Determine the [x, y] coordinate at the center of the cell enclosing the given text.  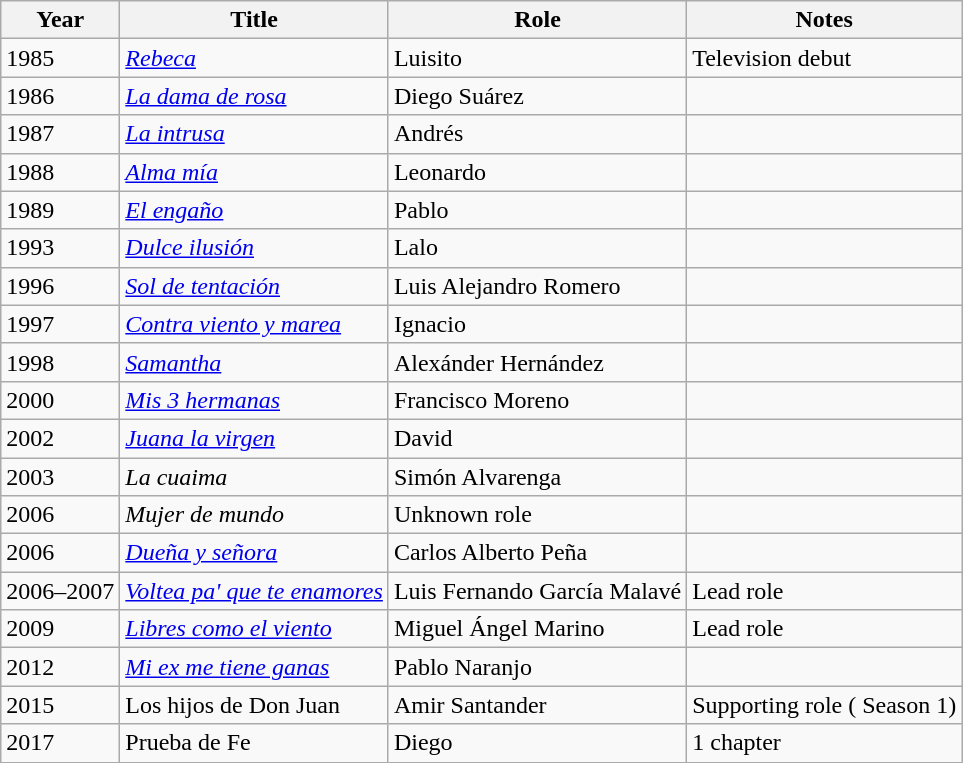
1998 [60, 362]
Diego Suárez [537, 96]
2012 [60, 667]
Voltea pa' que te enamores [254, 591]
Dueña y señora [254, 553]
Supporting role ( Season 1) [824, 705]
Mujer de mundo [254, 515]
Pablo [537, 210]
El engaño [254, 210]
Alexánder Hernández [537, 362]
Simón Alvarenga [537, 477]
Prueba de Fe [254, 743]
Pablo Naranjo [537, 667]
2017 [60, 743]
2009 [60, 629]
Luisito [537, 58]
Carlos Alberto Peña [537, 553]
Luis Fernando García Malavé [537, 591]
1996 [60, 286]
La cuaima [254, 477]
1987 [60, 134]
1993 [60, 248]
Lalo [537, 248]
Luis Alejandro Romero [537, 286]
Television debut [824, 58]
Los hijos de Don Juan [254, 705]
2002 [60, 438]
Francisco Moreno [537, 400]
Contra viento y marea [254, 324]
Rebeca [254, 58]
2003 [60, 477]
La dama de rosa [254, 96]
2000 [60, 400]
1989 [60, 210]
Mis 3 hermanas [254, 400]
Role [537, 20]
Mi ex me tiene ganas [254, 667]
1988 [60, 172]
Libres como el viento [254, 629]
Alma mía [254, 172]
1985 [60, 58]
Leonardo [537, 172]
Year [60, 20]
Juana la virgen [254, 438]
Notes [824, 20]
Title [254, 20]
La intrusa [254, 134]
Amir Santander [537, 705]
Miguel Ángel Marino [537, 629]
1997 [60, 324]
Samantha [254, 362]
David [537, 438]
2006–2007 [60, 591]
Dulce ilusión [254, 248]
Unknown role [537, 515]
Sol de tentación [254, 286]
Andrés [537, 134]
Diego [537, 743]
Ignacio [537, 324]
1986 [60, 96]
1 chapter [824, 743]
2015 [60, 705]
